Find where the given text appears and provide that cell's center as (X, Y) coordinate. 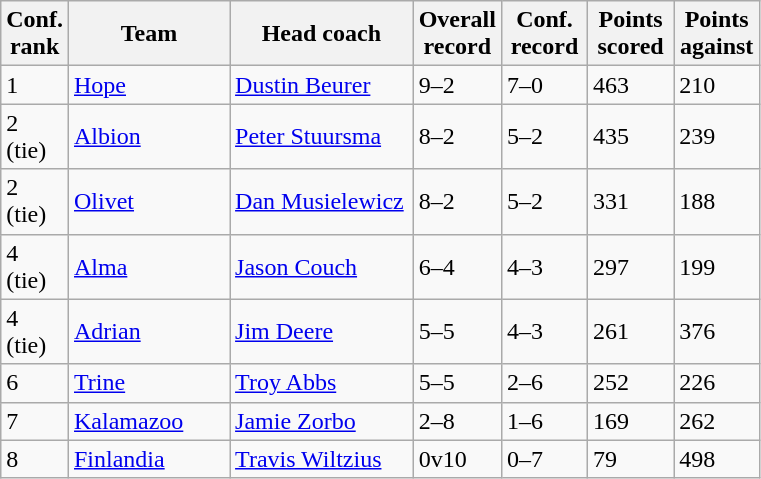
2–8 (457, 421)
1–6 (544, 421)
Troy Abbs (322, 383)
9–2 (457, 85)
199 (717, 266)
Points scored (631, 34)
Jamie Zorbo (322, 421)
Finlandia (148, 459)
Overall record (457, 34)
169 (631, 421)
Travis Wiltzius (322, 459)
Trine (148, 383)
226 (717, 383)
Adrian (148, 332)
Team (148, 34)
Head coach (322, 34)
7–0 (544, 85)
463 (631, 85)
239 (717, 136)
Jason Couch (322, 266)
Conf. rank (35, 34)
6 (35, 383)
Alma (148, 266)
252 (631, 383)
Points against (717, 34)
331 (631, 202)
435 (631, 136)
Dan Musielewicz (322, 202)
262 (717, 421)
79 (631, 459)
0v10 (457, 459)
Hope (148, 85)
8 (35, 459)
498 (717, 459)
Dustin Beurer (322, 85)
Olivet (148, 202)
Jim Deere (322, 332)
261 (631, 332)
188 (717, 202)
7 (35, 421)
6–4 (457, 266)
2–6 (544, 383)
Peter Stuursma (322, 136)
376 (717, 332)
297 (631, 266)
Albion (148, 136)
Kalamazoo (148, 421)
0–7 (544, 459)
1 (35, 85)
Conf. record (544, 34)
210 (717, 85)
